Determine the (x, y) coordinate at the center of the cell enclosing the given text.  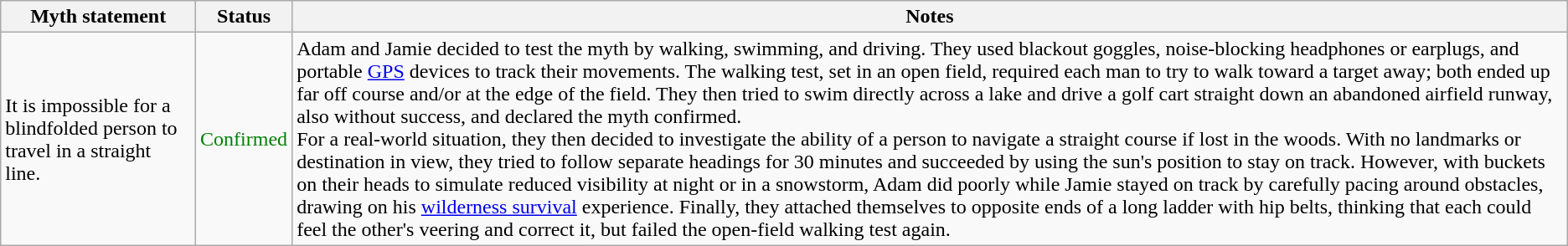
Myth statement (99, 17)
Notes (930, 17)
Confirmed (245, 139)
It is impossible for a blindfolded person to travel in a straight line. (99, 139)
Status (245, 17)
